Detect which cell encompasses the target text, then output its [X, Y] center coordinate. 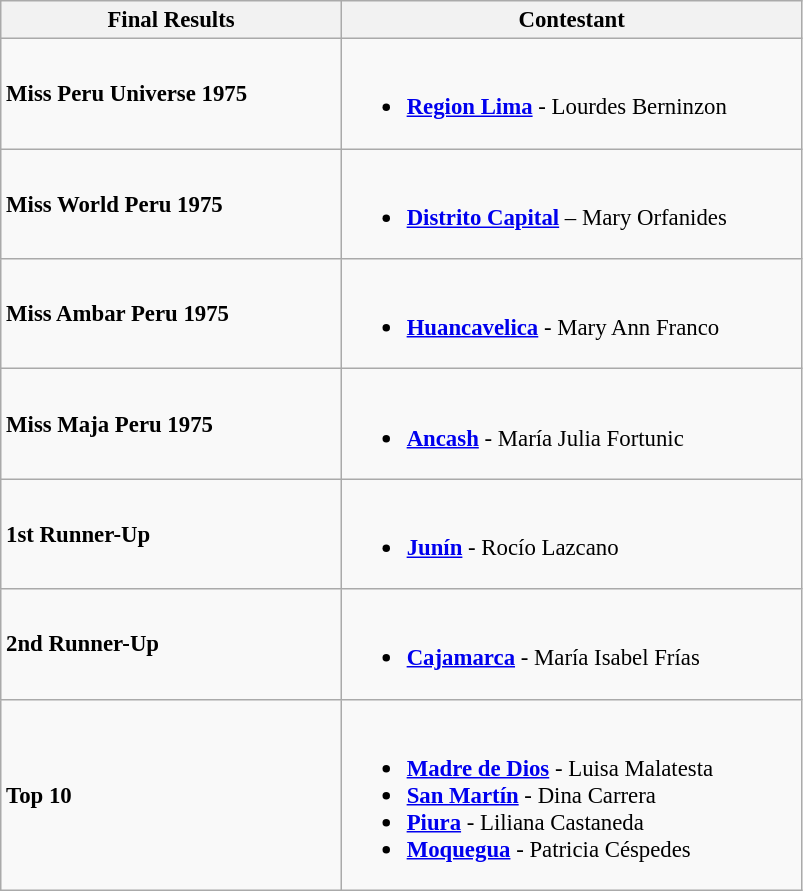
Miss Peru Universe 1975 [172, 94]
Cajamarca - María Isabel Frías [572, 644]
Madre de Dios - Luisa Malatesta San Martín - Dina Carrera Piura - Liliana Castaneda Moquegua - Patricia Céspedes [572, 794]
Miss World Peru 1975 [172, 204]
Top 10 [172, 794]
Distrito Capital – Mary Orfanides [572, 204]
Huancavelica - Mary Ann Franco [572, 314]
1st Runner-Up [172, 534]
Miss Maja Peru 1975 [172, 424]
2nd Runner-Up [172, 644]
Ancash - María Julia Fortunic [572, 424]
Miss Ambar Peru 1975 [172, 314]
Contestant [572, 20]
Junín - Rocío Lazcano [572, 534]
Region Lima - Lourdes Berninzon [572, 94]
Final Results [172, 20]
